Return (X, Y) of the center of cell containing provided text 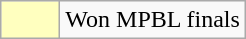
Won MPBL finals (153, 20)
